Search for the cell housing the specified text and yield its (x, y) center coordinate. 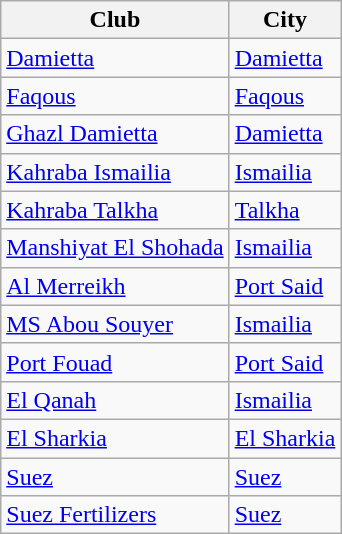
MS Abou Souyer (115, 324)
Suez Fertilizers (115, 515)
Al Merreikh (115, 286)
Club (115, 20)
El Qanah (115, 400)
Kahraba Ismailia (115, 172)
Kahraba Talkha (115, 210)
Talkha (285, 210)
Ghazl Damietta (115, 134)
Manshiyat El Shohada (115, 248)
City (285, 20)
Port Fouad (115, 362)
